Pinpoint the cell where the given text exists, returning its (x, y) midpoint coordinate. 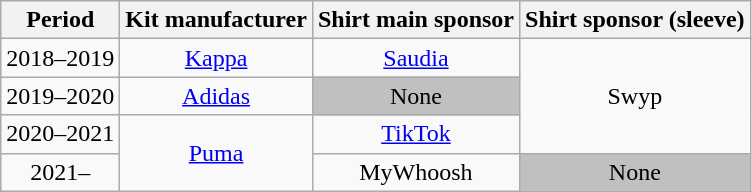
Adidas (216, 96)
Kit manufacturer (216, 20)
MyWhoosh (416, 172)
Period (60, 20)
Puma (216, 153)
2018–2019 (60, 58)
2020–2021 (60, 134)
Shirt sponsor (sleeve) (636, 20)
Shirt main sponsor (416, 20)
TikTok (416, 134)
2019–2020 (60, 96)
2021– (60, 172)
Swyp (636, 96)
Kappa (216, 58)
Saudia (416, 58)
